From the cell containing the given text, extract its center point as (X, Y) coordinate. 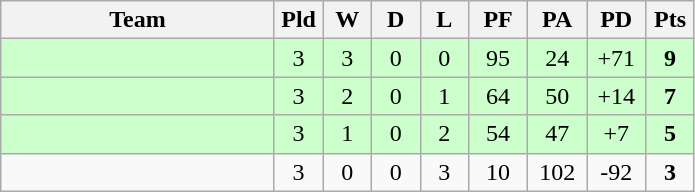
10 (498, 172)
64 (498, 96)
5 (670, 134)
-92 (616, 172)
95 (498, 58)
+14 (616, 96)
D (396, 20)
PD (616, 20)
102 (558, 172)
50 (558, 96)
PA (558, 20)
+71 (616, 58)
W (348, 20)
7 (670, 96)
L (444, 20)
+7 (616, 134)
24 (558, 58)
54 (498, 134)
Pld (298, 20)
47 (558, 134)
Pts (670, 20)
PF (498, 20)
9 (670, 58)
Team (138, 20)
